Capture the cell that displays the provided text and extract its [X, Y] central coordinate. 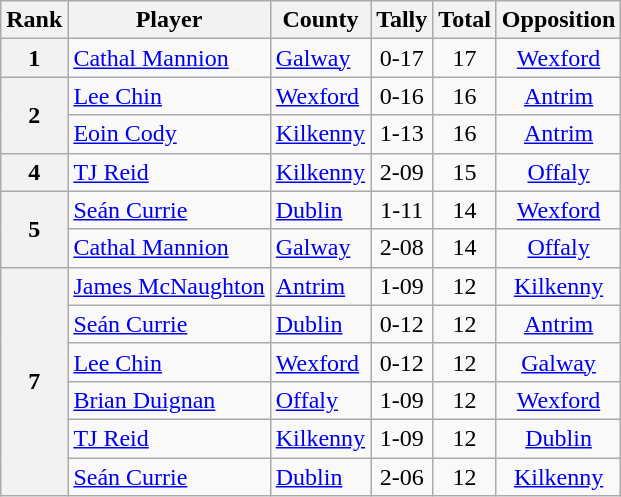
1-13 [402, 134]
2-06 [402, 477]
James McNaughton [169, 286]
1-11 [402, 210]
7 [34, 381]
17 [465, 58]
Brian Duignan [169, 400]
Tally [402, 20]
15 [465, 172]
Eoin Cody [169, 134]
0-16 [402, 96]
2 [34, 115]
Rank [34, 20]
Opposition [558, 20]
County [320, 20]
4 [34, 172]
2-09 [402, 172]
Total [465, 20]
5 [34, 229]
1 [34, 58]
2-08 [402, 248]
Player [169, 20]
0-17 [402, 58]
